Identify which cell holds the provided text, then report its (X, Y) central coordinate. 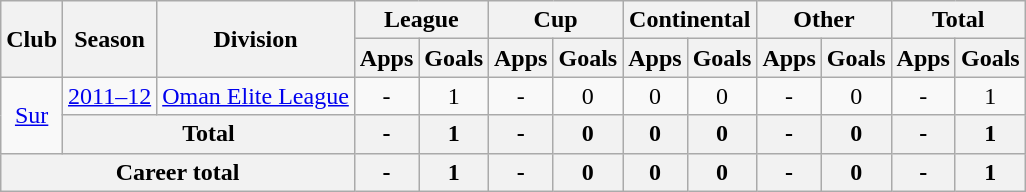
Season (110, 39)
Division (256, 39)
Other (824, 20)
2011–12 (110, 96)
Continental (690, 20)
Oman Elite League (256, 96)
Sur (32, 115)
Career total (178, 172)
Cup (556, 20)
Club (32, 39)
League (421, 20)
